Detect which cell encompasses the target text, then output its [X, Y] center coordinate. 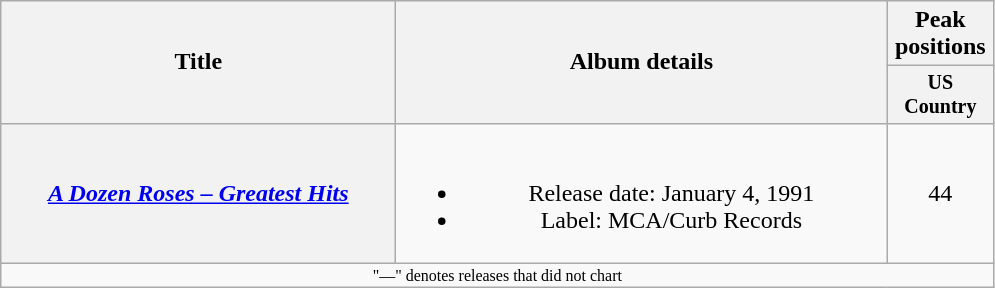
Title [198, 62]
44 [940, 193]
"—" denotes releases that did not chart [498, 275]
Release date: January 4, 1991Label: MCA/Curb Records [642, 193]
Album details [642, 62]
Peak positions [940, 34]
US Country [940, 94]
A Dozen Roses – Greatest Hits [198, 193]
